Output the (X, Y) coordinate of the center of the cell containing the given text.  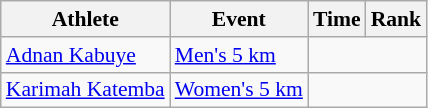
Adnan Kabuye (86, 55)
Men's 5 km (239, 55)
Event (239, 19)
Athlete (86, 19)
Karimah Katemba (86, 90)
Rank (396, 19)
Women's 5 km (239, 90)
Time (337, 19)
